Output the (X, Y) coordinate of the center of the cell containing the given text.  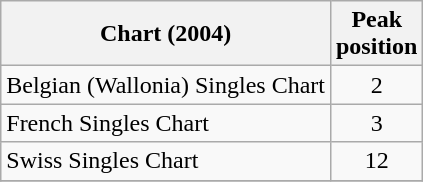
Belgian (Wallonia) Singles Chart (166, 85)
French Singles Chart (166, 123)
Peakposition (376, 34)
Swiss Singles Chart (166, 161)
12 (376, 161)
Chart (2004) (166, 34)
3 (376, 123)
2 (376, 85)
